Identify which cell holds the provided text, then report its (x, y) central coordinate. 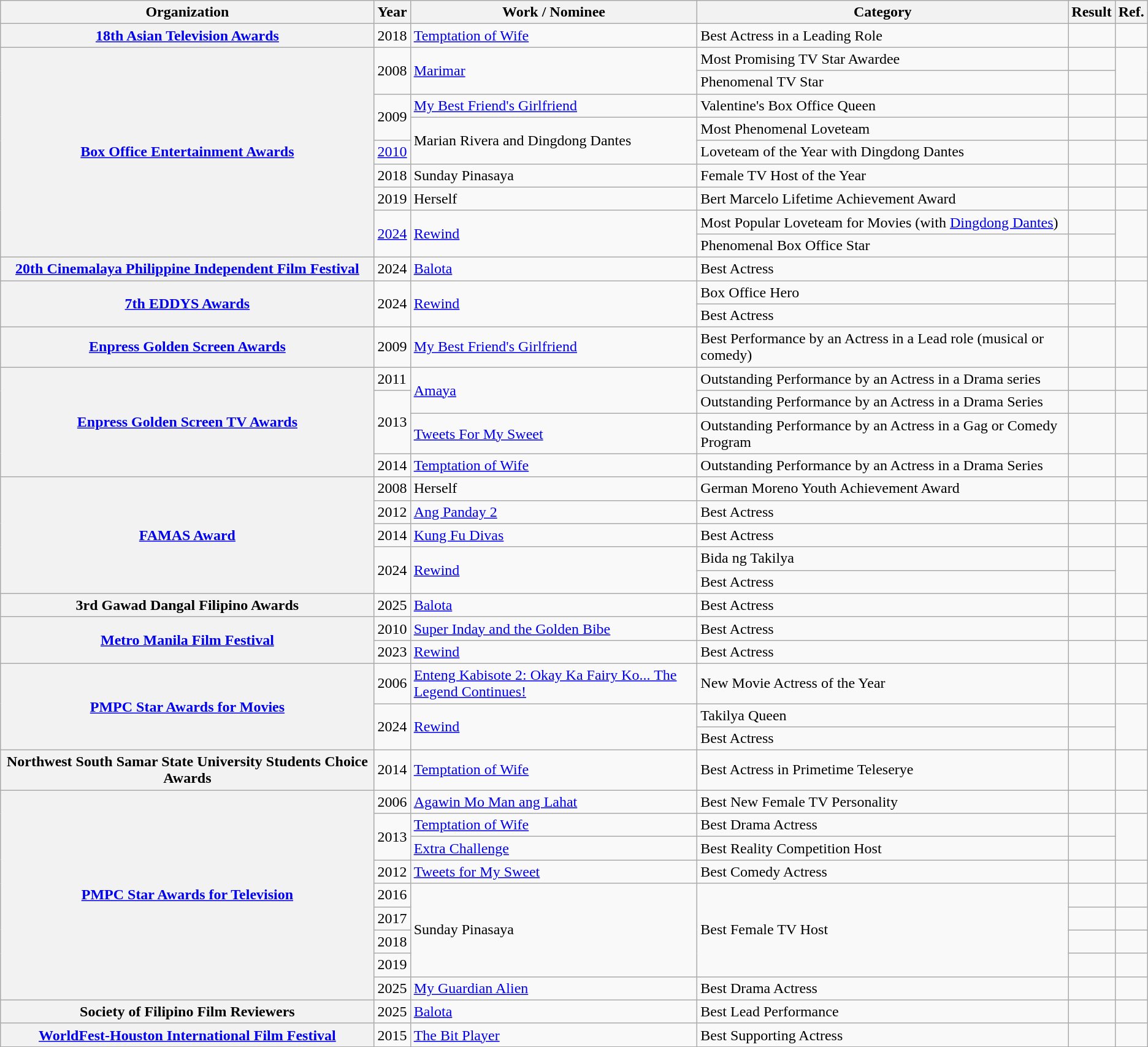
Phenomenal TV Star (883, 82)
2015 (392, 1035)
Most Promising TV Star Awardee (883, 59)
FAMAS Award (188, 535)
Phenomenal Box Office Star (883, 245)
Enteng Kabisote 2: Okay Ka Fairy Ko... The Legend Continues! (554, 683)
My Guardian Alien (554, 988)
Work / Nominee (554, 12)
PMPC Star Awards for Movies (188, 706)
Ref. (1131, 12)
Box Office Hero (883, 292)
7th EDDYS Awards (188, 304)
Tweets for My Sweet (554, 872)
2016 (392, 895)
3rd Gawad Dangal Filipino Awards (188, 605)
Ang Panday 2 (554, 512)
2011 (392, 379)
Best Actress in Primetime Teleserye (883, 770)
Agawin Mo Man ang Lahat (554, 802)
Amaya (554, 390)
Outstanding Performance by an Actress in a Gag or Comedy Program (883, 434)
Bert Marcelo Lifetime Achievement Award (883, 199)
Marimar (554, 70)
German Moreno Youth Achievement Award (883, 489)
20th Cinemalaya Philippine Independent Film Festival (188, 268)
Best Reality Competition Host (883, 848)
Best New Female TV Personality (883, 802)
Bida ng Takilya (883, 558)
Best Female TV Host (883, 930)
Enpress Golden Screen TV Awards (188, 422)
Valentine's Box Office Queen (883, 105)
Society of Filipino Film Reviewers (188, 1011)
Best Actress in a Leading Role (883, 36)
Enpress Golden Screen Awards (188, 347)
Outstanding Performance by an Actress in a Drama series (883, 379)
Extra Challenge (554, 848)
Tweets For My Sweet (554, 434)
Organization (188, 12)
Most Phenomenal Loveteam (883, 129)
WorldFest-Houston International Film Festival (188, 1035)
Year (392, 12)
Best Supporting Actress (883, 1035)
The Bit Player (554, 1035)
Female TV Host of the Year (883, 175)
Result (1092, 12)
Category (883, 12)
2017 (392, 918)
2023 (392, 652)
Best Performance by an Actress in a Lead role (musical or comedy) (883, 347)
Best Lead Performance (883, 1011)
Kung Fu Divas (554, 535)
Most Popular Loveteam for Movies (with Dingdong Dantes) (883, 222)
Loveteam of the Year with Dingdong Dantes (883, 152)
Marian Rivera and Dingdong Dantes (554, 140)
Metro Manila Film Festival (188, 640)
Northwest South Samar State University Students Choice Awards (188, 770)
Takilya Queen (883, 715)
Box Office Entertainment Awards (188, 152)
PMPC Star Awards for Television (188, 895)
Super Inday and the Golden Bibe (554, 628)
New Movie Actress of the Year (883, 683)
Best Comedy Actress (883, 872)
18th Asian Television Awards (188, 36)
